Locate the cell with the specified text and output its (x, y) center coordinate. 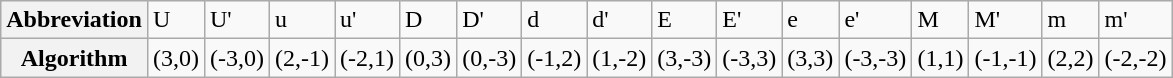
m (1070, 20)
D (428, 20)
D' (490, 20)
(3,-3) (684, 58)
e (810, 20)
(3,3) (810, 58)
U' (236, 20)
(0,3) (428, 58)
E (684, 20)
d (554, 20)
(3,0) (176, 58)
u (302, 20)
(1,-2) (620, 58)
M (940, 20)
u' (368, 20)
d' (620, 20)
(-3,3) (750, 58)
e' (876, 20)
U (176, 20)
(-2,-2) (1136, 58)
M' (1006, 20)
m' (1136, 20)
(-3,-3) (876, 58)
(2,-1) (302, 58)
(-1,-1) (1006, 58)
(-3,0) (236, 58)
(0,-3) (490, 58)
(2,2) (1070, 58)
Abbreviation (74, 20)
Algorithm (74, 58)
(-2,1) (368, 58)
(-1,2) (554, 58)
E' (750, 20)
(1,1) (940, 58)
